Provide the (X, Y) coordinate of the cell's center where the given text is located.  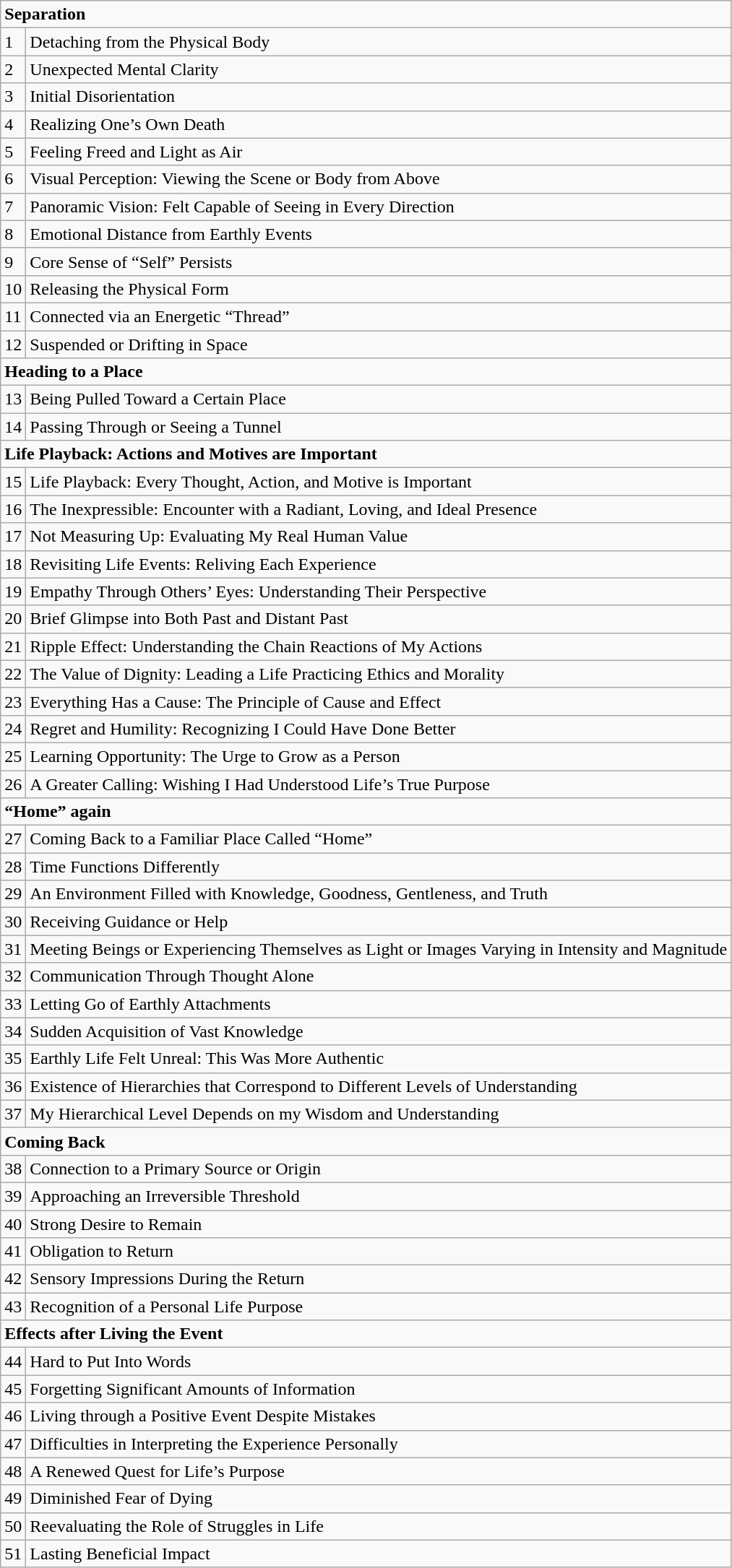
43 (13, 1307)
22 (13, 674)
Strong Desire to Remain (379, 1224)
The Value of Dignity: Leading a Life Practicing Ethics and Morality (379, 674)
Not Measuring Up: Evaluating My Real Human Value (379, 537)
50 (13, 1526)
Difficulties in Interpreting the Experience Personally (379, 1444)
An Environment Filled with Knowledge, Goodness, Gentleness, and Truth (379, 894)
Releasing the Physical Form (379, 289)
42 (13, 1279)
16 (13, 509)
25 (13, 756)
Detaching from the Physical Body (379, 42)
35 (13, 1059)
19 (13, 592)
Sensory Impressions During the Return (379, 1279)
7 (13, 207)
6 (13, 179)
Panoramic Vision: Felt Capable of Seeing in Every Direction (379, 207)
48 (13, 1471)
My Hierarchical Level Depends on my Wisdom and Understanding (379, 1114)
30 (13, 922)
14 (13, 427)
Receiving Guidance or Help (379, 922)
1 (13, 42)
The Inexpressible: Encounter with a Radiant, Loving, and Ideal Presence (379, 509)
Approaching an Irreversible Threshold (379, 1196)
“Home” again (366, 812)
10 (13, 289)
Brief Glimpse into Both Past and Distant Past (379, 619)
2 (13, 69)
Learning Opportunity: The Urge to Grow as a Person (379, 756)
Passing Through or Seeing a Tunnel (379, 427)
36 (13, 1086)
Separation (366, 14)
47 (13, 1444)
39 (13, 1196)
Feeling Freed and Light as Air (379, 152)
32 (13, 976)
46 (13, 1416)
Earthly Life Felt Unreal: This Was More Authentic (379, 1059)
4 (13, 124)
Living through a Positive Event Despite Mistakes (379, 1416)
Emotional Distance from Earthly Events (379, 234)
21 (13, 646)
Forgetting Significant Amounts of Information (379, 1389)
18 (13, 564)
Communication Through Thought Alone (379, 976)
12 (13, 345)
Suspended or Drifting in Space (379, 345)
9 (13, 261)
Life Playback: Every Thought, Action, and Motive is Important (379, 482)
Connection to a Primary Source or Origin (379, 1169)
Time Functions Differently (379, 867)
51 (13, 1554)
Visual Perception: Viewing the Scene or Body from Above (379, 179)
Empathy Through Others’ Eyes: Understanding Their Perspective (379, 592)
Reevaluating the Role of Struggles in Life (379, 1526)
Obligation to Return (379, 1252)
Connected via an Energetic “Thread” (379, 316)
Realizing One’s Own Death (379, 124)
Life Playback: Actions and Motives are Important (366, 454)
Unexpected Mental Clarity (379, 69)
34 (13, 1031)
Coming Back to a Familiar Place Called “Home” (379, 839)
45 (13, 1389)
13 (13, 399)
8 (13, 234)
24 (13, 729)
29 (13, 894)
27 (13, 839)
33 (13, 1004)
Heading to a Place (366, 372)
15 (13, 482)
A Greater Calling: Wishing I Had Understood Life’s True Purpose (379, 784)
26 (13, 784)
38 (13, 1169)
40 (13, 1224)
Existence of Hierarchies that Correspond to Different Levels of Understanding (379, 1086)
Ripple Effect: Understanding the Chain Reactions of My Actions (379, 646)
3 (13, 97)
Sudden Acquisition of Vast Knowledge (379, 1031)
Regret and Humility: Recognizing I Could Have Done Better (379, 729)
Lasting Beneficial Impact (379, 1554)
Revisiting Life Events: Reliving Each Experience (379, 564)
Effects after Living the Event (366, 1334)
31 (13, 949)
5 (13, 152)
Meeting Beings or Experiencing Themselves as Light or Images Varying in Intensity and Magnitude (379, 949)
Recognition of a Personal Life Purpose (379, 1307)
Hard to Put Into Words (379, 1361)
A Renewed Quest for Life’s Purpose (379, 1471)
44 (13, 1361)
Diminished Fear of Dying (379, 1499)
20 (13, 619)
11 (13, 316)
Letting Go of Earthly Attachments (379, 1004)
Core Sense of “Self” Persists (379, 261)
28 (13, 867)
Everything Has a Cause: The Principle of Cause and Effect (379, 701)
49 (13, 1499)
17 (13, 537)
23 (13, 701)
37 (13, 1114)
Initial Disorientation (379, 97)
Coming Back (366, 1141)
Being Pulled Toward a Certain Place (379, 399)
41 (13, 1252)
